For the text-containing cell, return its midpoint in [x, y] coordinate format. 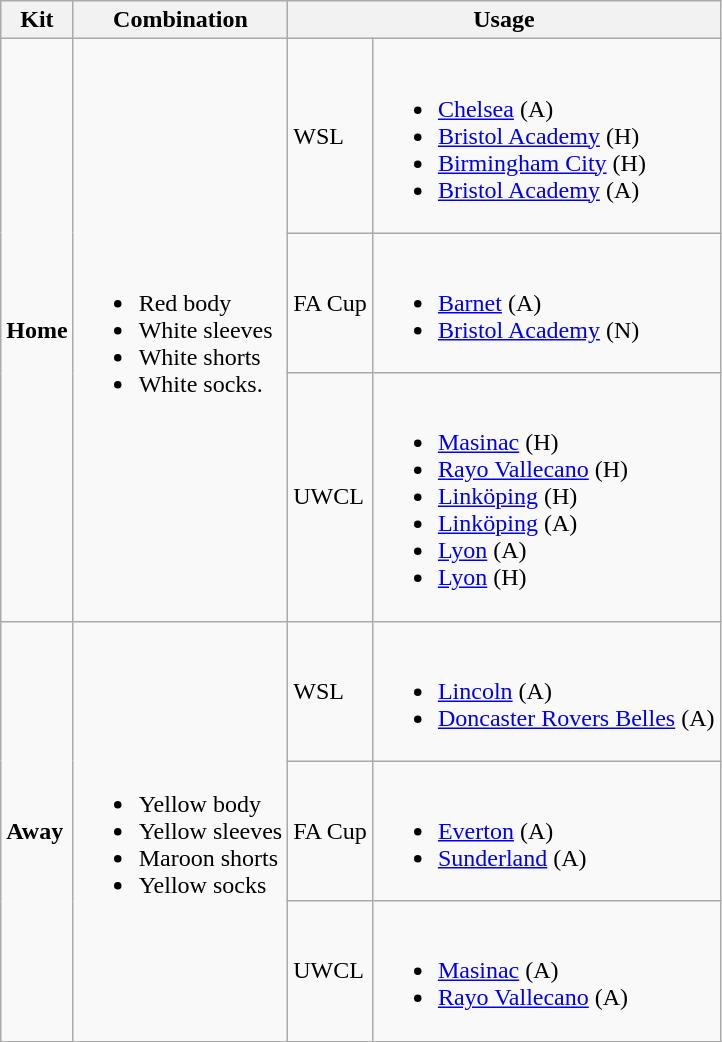
Usage [504, 20]
Barnet (A)Bristol Academy (N) [546, 303]
Chelsea (A)Bristol Academy (H)Birmingham City (H)Bristol Academy (A) [546, 136]
Masinac (A)Rayo Vallecano (A) [546, 971]
Away [37, 831]
Combination [180, 20]
Masinac (H)Rayo Vallecano (H)Linköping (H)Linköping (A)Lyon (A)Lyon (H) [546, 497]
Home [37, 330]
Kit [37, 20]
Lincoln (A)Doncaster Rovers Belles (A) [546, 691]
Everton (A)Sunderland (A) [546, 831]
Red bodyWhite sleevesWhite shortsWhite socks. [180, 330]
Yellow bodyYellow sleevesMaroon shortsYellow socks [180, 831]
